Provide the (X, Y) coordinate of the cell's center where the given text is located.  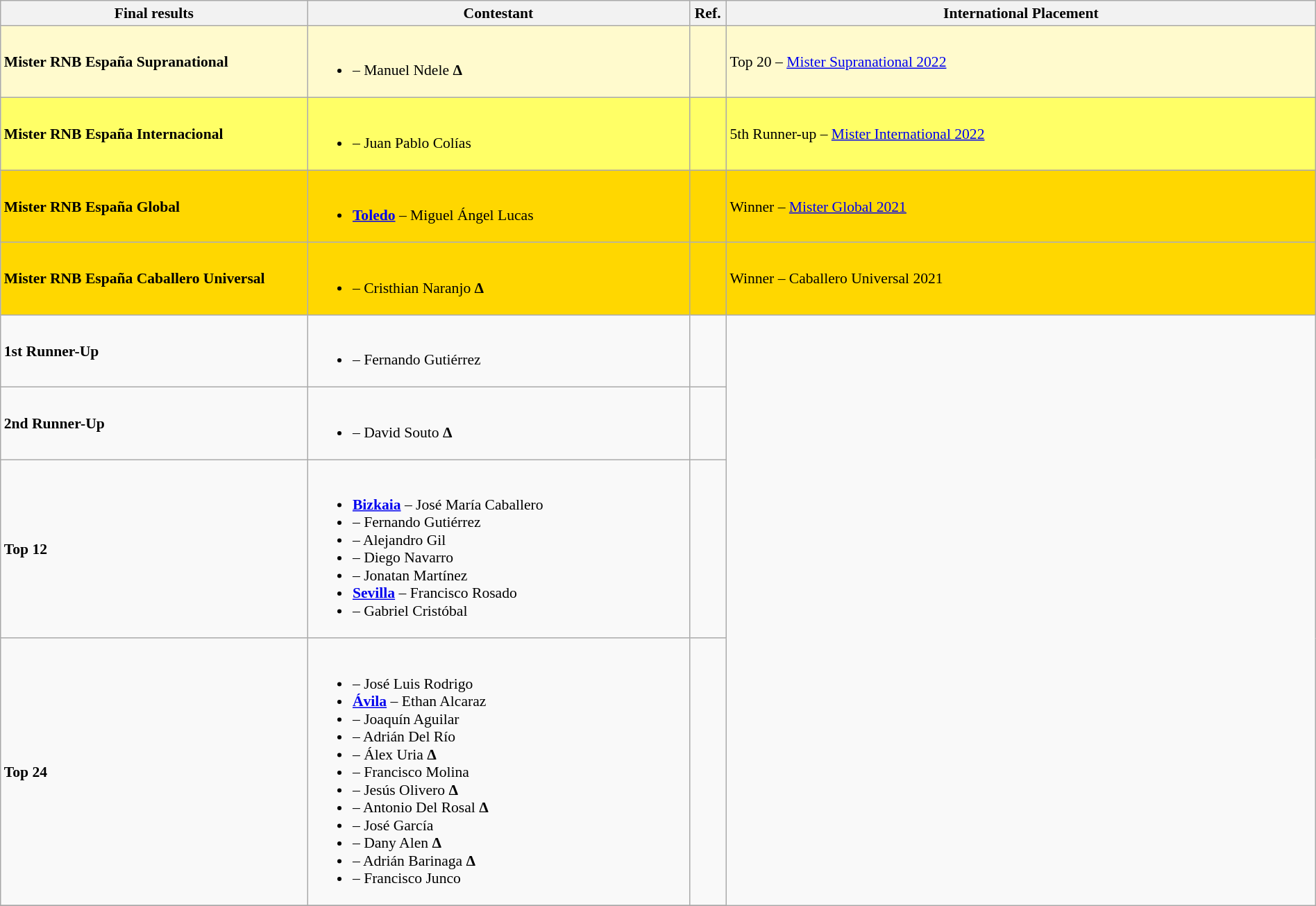
Contestant (498, 13)
– Juan Pablo Colías (498, 134)
Top 12 (154, 550)
Mister RNB España Supranational (154, 62)
Ref. (708, 13)
– Cristhian Naranjo Δ (498, 279)
Mister RNB España Internacional (154, 134)
International Placement (1020, 13)
Bizkaia – José María Caballero – Fernando Gutiérrez – Alejandro Gil – Diego Navarro – Jonatan Martínez Sevilla – Francisco Rosado – Gabriel Cristóbal (498, 550)
Winner – Caballero Universal 2021 (1020, 279)
Final results (154, 13)
– Manuel Ndele Δ (498, 62)
Top 24 (154, 772)
– Fernando Gutiérrez (498, 351)
2nd Runner-Up (154, 423)
Winner – Mister Global 2021 (1020, 206)
Mister RNB España Caballero Universal (154, 279)
Toledo – Miguel Ángel Lucas (498, 206)
Mister RNB España Global (154, 206)
Top 20 – Mister Supranational 2022 (1020, 62)
– David Souto Δ (498, 423)
5th Runner-up – Mister International 2022 (1020, 134)
1st Runner-Up (154, 351)
